Search for the cell housing the specified text and yield its (x, y) center coordinate. 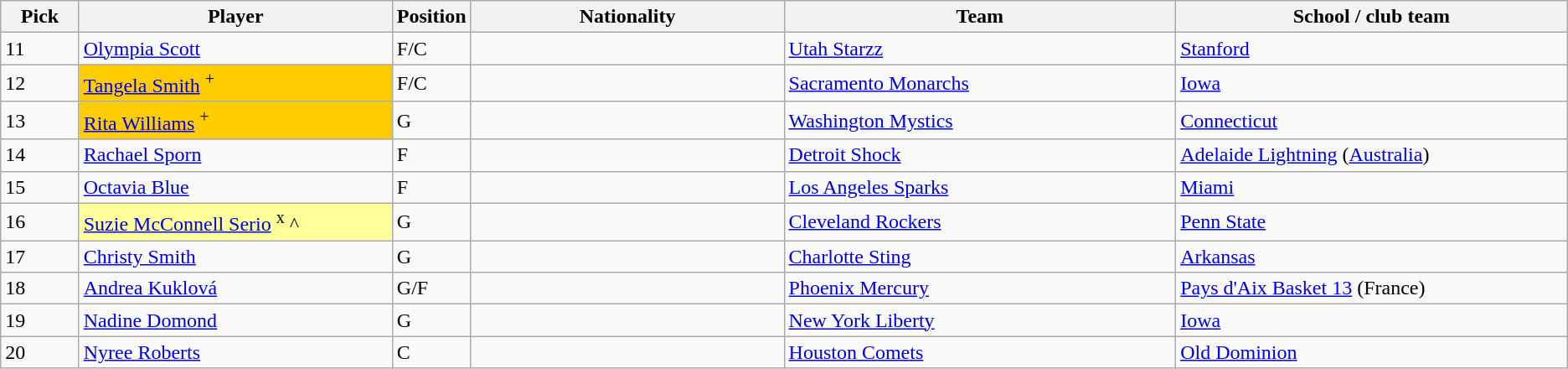
16 (40, 221)
Phoenix Mercury (980, 288)
Washington Mystics (980, 121)
G/F (431, 288)
Player (235, 17)
Old Dominion (1372, 352)
Stanford (1372, 49)
15 (40, 187)
Christy Smith (235, 257)
Houston Comets (980, 352)
C (431, 352)
Nadine Domond (235, 320)
14 (40, 155)
Pick (40, 17)
Suzie McConnell Serio x ^ (235, 221)
Team (980, 17)
Position (431, 17)
Penn State (1372, 221)
19 (40, 320)
Arkansas (1372, 257)
20 (40, 352)
12 (40, 84)
Tangela Smith + (235, 84)
Charlotte Sting (980, 257)
Connecticut (1372, 121)
17 (40, 257)
Rita Williams + (235, 121)
Adelaide Lightning (Australia) (1372, 155)
Octavia Blue (235, 187)
Nyree Roberts (235, 352)
Pays d'Aix Basket 13 (France) (1372, 288)
Sacramento Monarchs (980, 84)
Los Angeles Sparks (980, 187)
Miami (1372, 187)
Utah Starzz (980, 49)
11 (40, 49)
Cleveland Rockers (980, 221)
Andrea Kuklová (235, 288)
School / club team (1372, 17)
New York Liberty (980, 320)
18 (40, 288)
13 (40, 121)
Nationality (627, 17)
Rachael Sporn (235, 155)
Detroit Shock (980, 155)
Olympia Scott (235, 49)
